From the cell containing the given text, extract its center point as (x, y) coordinate. 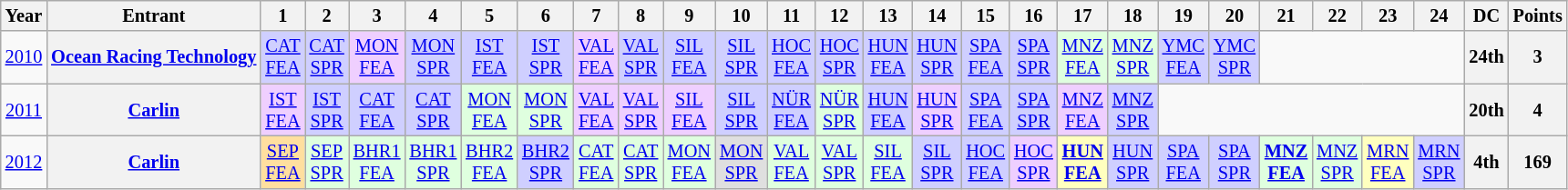
BHR2FEA (489, 162)
20 (1235, 15)
23 (1388, 15)
17 (1082, 15)
18 (1133, 15)
Entrant (153, 15)
Ocean Racing Technology (153, 57)
YMCSPR (1235, 57)
19 (1184, 15)
NÜRFEA (791, 110)
14 (937, 15)
12 (840, 15)
22 (1337, 15)
BHR2SPR (546, 162)
16 (1033, 15)
SEPFEA (282, 162)
NÜRSPR (840, 110)
MRNFEA (1388, 162)
21 (1286, 15)
11 (791, 15)
Points (1538, 15)
9 (689, 15)
YMCFEA (1184, 57)
24 (1439, 15)
20th (1486, 110)
BHR1SPR (433, 162)
1 (282, 15)
2011 (24, 110)
7 (596, 15)
6 (546, 15)
13 (888, 15)
Year (24, 15)
4th (1486, 162)
SEPSPR (326, 162)
15 (986, 15)
24th (1486, 57)
169 (1538, 162)
10 (742, 15)
2 (326, 15)
MRNSPR (1439, 162)
2010 (24, 57)
5 (489, 15)
2012 (24, 162)
8 (641, 15)
DC (1486, 15)
BHR1FEA (377, 162)
